From the cell containing the given text, extract its center point as (x, y) coordinate. 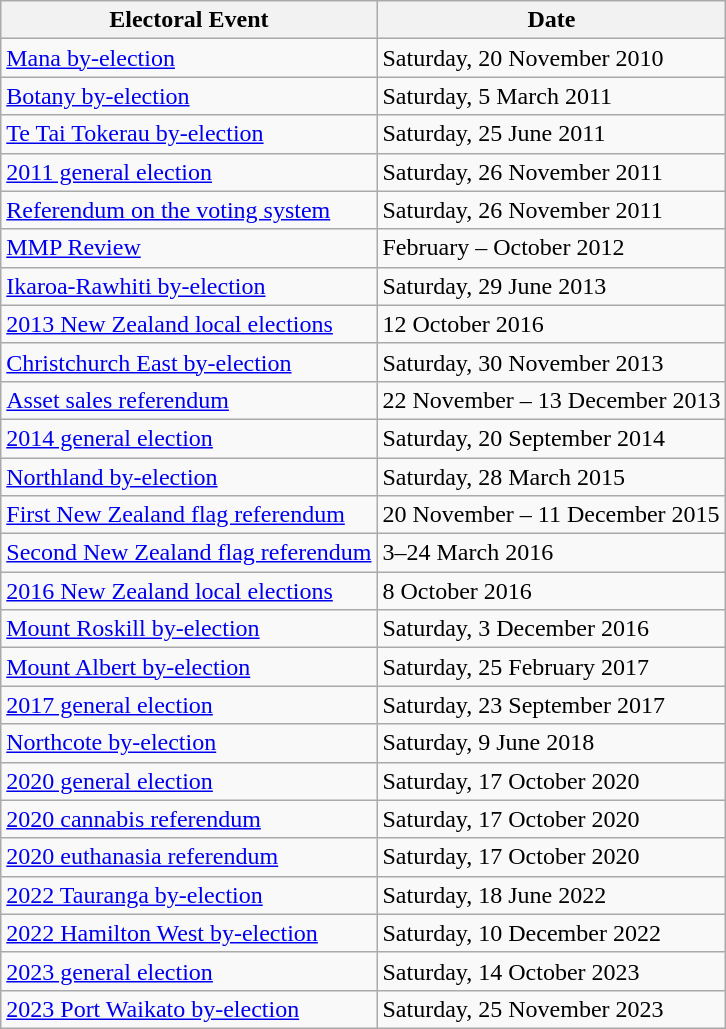
12 October 2016 (552, 324)
Saturday, 29 June 2013 (552, 286)
2022 Hamilton West by-election (189, 933)
Northcote by-election (189, 743)
Saturday, 18 June 2022 (552, 895)
Saturday, 5 March 2011 (552, 96)
Mana by-election (189, 58)
Saturday, 25 February 2017 (552, 667)
Date (552, 20)
Second New Zealand flag referendum (189, 553)
Saturday, 23 September 2017 (552, 705)
Saturday, 28 March 2015 (552, 477)
Saturday, 20 November 2010 (552, 58)
Saturday, 25 June 2011 (552, 134)
February – October 2012 (552, 248)
2014 general election (189, 438)
Saturday, 14 October 2023 (552, 971)
Mount Roskill by-election (189, 629)
2023 Port Waikato by-election (189, 1009)
20 November – 11 December 2015 (552, 515)
Saturday, 3 December 2016 (552, 629)
Electoral Event (189, 20)
Saturday, 10 December 2022 (552, 933)
Te Tai Tokerau by-election (189, 134)
2020 general election (189, 781)
2013 New Zealand local elections (189, 324)
Saturday, 9 June 2018 (552, 743)
2022 Tauranga by-election (189, 895)
2016 New Zealand local elections (189, 591)
22 November – 13 December 2013 (552, 400)
2023 general election (189, 971)
Saturday, 20 September 2014 (552, 438)
8 October 2016 (552, 591)
First New Zealand flag referendum (189, 515)
3–24 March 2016 (552, 553)
MMP Review (189, 248)
Saturday, 30 November 2013 (552, 362)
2017 general election (189, 705)
Saturday, 25 November 2023 (552, 1009)
Ikaroa-Rawhiti by-election (189, 286)
2011 general election (189, 172)
Botany by-election (189, 96)
2020 cannabis referendum (189, 819)
Asset sales referendum (189, 400)
2020 euthanasia referendum (189, 857)
Northland by-election (189, 477)
Christchurch East by-election (189, 362)
Mount Albert by-election (189, 667)
Referendum on the voting system (189, 210)
